For the text-containing cell, return its midpoint in (X, Y) coordinate format. 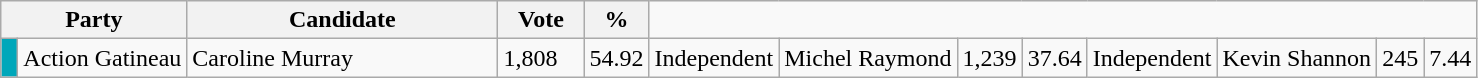
Party (94, 20)
54.92 (616, 58)
Candidate (342, 20)
1,808 (541, 58)
1,239 (990, 58)
Vote (541, 20)
% (616, 20)
Action Gatineau (102, 58)
Caroline Murray (342, 58)
Kevin Shannon (1297, 58)
7.44 (1450, 58)
37.64 (1054, 58)
Michel Raymond (868, 58)
245 (1400, 58)
